Search for the cell housing the specified text and yield its (X, Y) center coordinate. 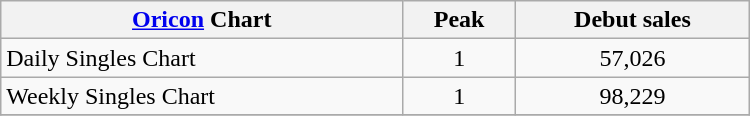
Peak (460, 20)
Debut sales (633, 20)
Oricon Chart (202, 20)
Weekly Singles Chart (202, 96)
98,229 (633, 96)
Daily Singles Chart (202, 58)
57,026 (633, 58)
